Provide the (x, y) coordinate of the cell's center where the given text is located.  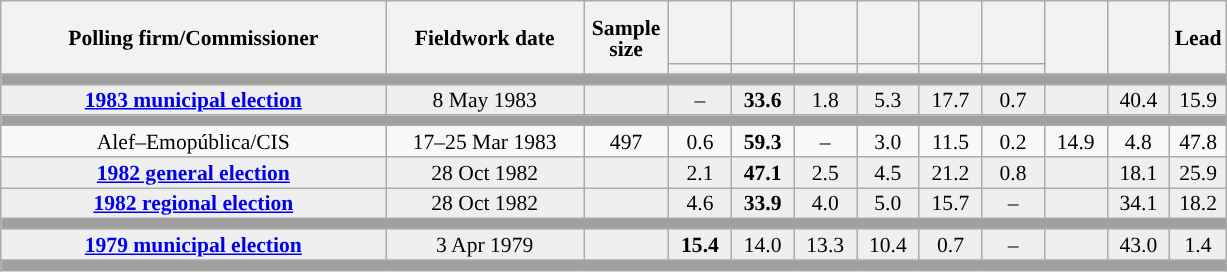
1982 regional election (194, 204)
4.5 (888, 172)
1983 municipal election (194, 100)
43.0 (1138, 244)
2.5 (826, 172)
11.5 (950, 142)
5.3 (888, 100)
0.2 (1014, 142)
25.9 (1198, 172)
5.0 (888, 204)
47.8 (1198, 142)
14.9 (1076, 142)
33.9 (762, 204)
17–25 Mar 1983 (485, 142)
15.9 (1198, 100)
8 May 1983 (485, 100)
Fieldwork date (485, 38)
1.8 (826, 100)
4.6 (700, 204)
3 Apr 1979 (485, 244)
2.1 (700, 172)
Lead (1198, 38)
Alef–Emopública/CIS (194, 142)
40.4 (1138, 100)
497 (626, 142)
1982 general election (194, 172)
0.6 (700, 142)
10.4 (888, 244)
21.2 (950, 172)
15.7 (950, 204)
18.1 (1138, 172)
59.3 (762, 142)
4.0 (826, 204)
33.6 (762, 100)
Sample size (626, 38)
47.1 (762, 172)
4.8 (1138, 142)
34.1 (1138, 204)
17.7 (950, 100)
3.0 (888, 142)
14.0 (762, 244)
0.8 (1014, 172)
13.3 (826, 244)
1979 municipal election (194, 244)
Polling firm/Commissioner (194, 38)
1.4 (1198, 244)
18.2 (1198, 204)
15.4 (700, 244)
